Extract the (x, y) coordinate from the center of the cell holding the provided text.  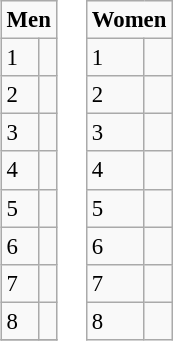
Men (28, 20)
Women (128, 20)
